Identify which cell holds the provided text, then report its (x, y) central coordinate. 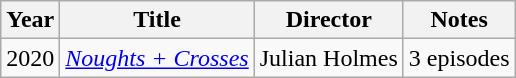
Director (328, 20)
Year (30, 20)
Title (157, 20)
Notes (459, 20)
3 episodes (459, 58)
Noughts + Crosses (157, 58)
2020 (30, 58)
Julian Holmes (328, 58)
